Detect which cell encompasses the target text, then output its (x, y) center coordinate. 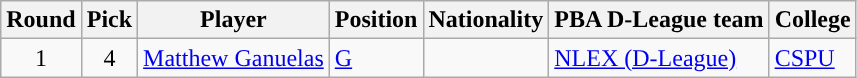
Player (234, 20)
Nationality (486, 20)
College (812, 20)
PBA D-League team (659, 20)
Matthew Ganuelas (234, 58)
1 (41, 58)
NLEX (D-League) (659, 58)
Position (376, 20)
4 (109, 58)
Pick (109, 20)
CSPU (812, 58)
G (376, 58)
Round (41, 20)
